Search for the cell housing the specified text and yield its [X, Y] center coordinate. 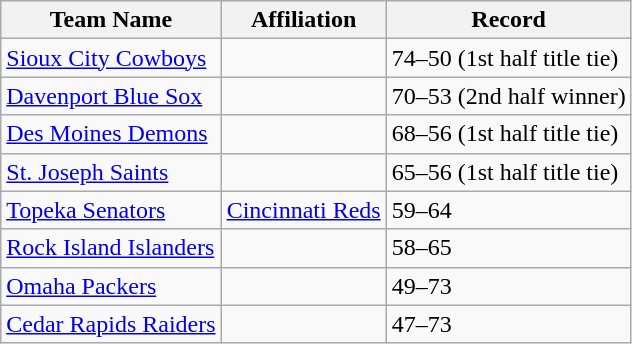
Affiliation [304, 20]
47–73 [508, 324]
Rock Island Islanders [111, 248]
Des Moines Demons [111, 134]
Record [508, 20]
68–56 (1st half title tie) [508, 134]
Davenport Blue Sox [111, 96]
Cincinnati Reds [304, 210]
58–65 [508, 248]
Omaha Packers [111, 286]
70–53 (2nd half winner) [508, 96]
49–73 [508, 286]
65–56 (1st half title tie) [508, 172]
St. Joseph Saints [111, 172]
59–64 [508, 210]
Cedar Rapids Raiders [111, 324]
Sioux City Cowboys [111, 58]
Team Name [111, 20]
74–50 (1st half title tie) [508, 58]
Topeka Senators [111, 210]
